Detect which cell encompasses the target text, then output its (X, Y) center coordinate. 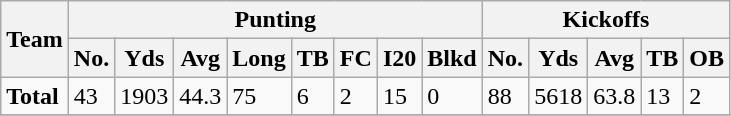
Total (35, 96)
Punting (275, 20)
I20 (399, 58)
13 (662, 96)
5618 (558, 96)
44.3 (200, 96)
6 (312, 96)
Team (35, 39)
OB (707, 58)
Long (259, 58)
15 (399, 96)
43 (91, 96)
1903 (144, 96)
Kickoffs (606, 20)
75 (259, 96)
63.8 (614, 96)
Blkd (452, 58)
FC (356, 58)
88 (505, 96)
0 (452, 96)
